Determine the [x, y] coordinate at the center of the cell enclosing the given text.  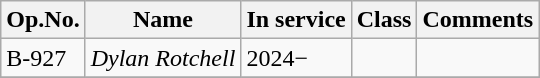
Name [163, 20]
Comments [478, 20]
Op.No. [43, 20]
Class [384, 20]
Dylan Rotchell [163, 58]
In service [296, 20]
B-927 [43, 58]
2024− [296, 58]
